Output the (x, y) coordinate of the center of the cell containing the given text.  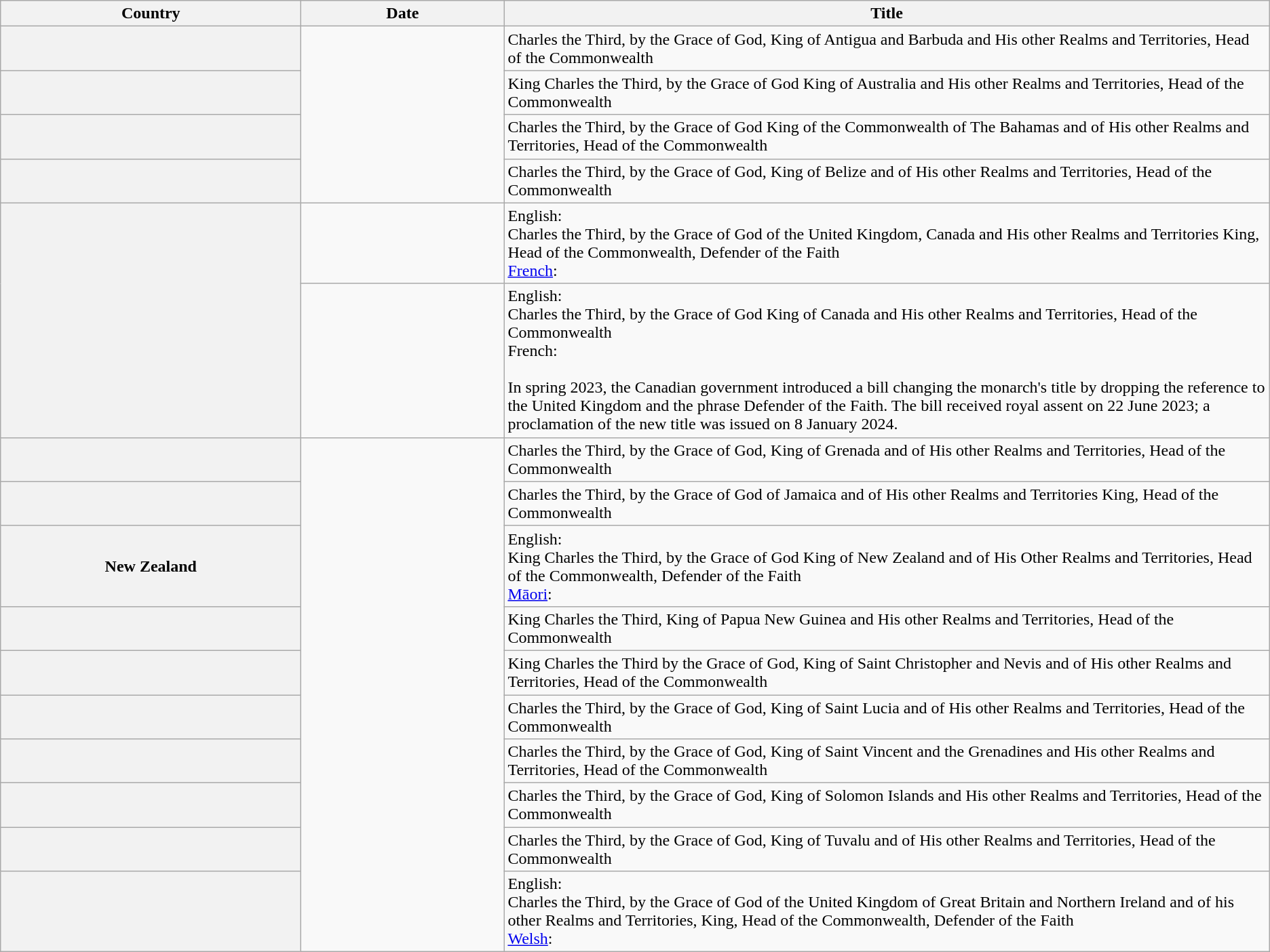
Charles the Third, by the Grace of God, King of Solomon Islands and His other Realms and Territories, Head of the Commonwealth (887, 806)
Charles the Third, by the Grace of God, King of Belize and of His other Realms and Territories, Head of the Commonwealth (887, 180)
New Zealand (151, 566)
Charles the Third, by the Grace of God, King of Tuvalu and of His other Realms and Territories, Head of the Commonwealth (887, 849)
Date (403, 14)
Charles the Third, by the Grace of God, King of Antigua and Barbuda and His other Realms and Territories, Head of the Commonwealth (887, 49)
King Charles the Third by the Grace of God, King of Saint Christopher and Nevis and of His other Realms and Territories, Head of the Commonwealth (887, 673)
Title (887, 14)
Charles the Third, by the Grace of God of Jamaica and of His other Realms and Territories King, Head of the Commonwealth (887, 503)
Charles the Third, by the Grace of God, King of Saint Vincent and the Grenadines and His other Realms and Territories, Head of the Commonwealth (887, 761)
King Charles the Third, by the Grace of God King of Australia and His other Realms and Territories, Head of the Commonwealth (887, 92)
Country (151, 14)
Charles the Third, by the Grace of God, King of Saint Lucia and of His other Realms and Territories, Head of the Commonwealth (887, 716)
King Charles the Third, King of Papua New Guinea and His other Realms and Territories, Head of the Commonwealth (887, 628)
Charles the Third, by the Grace of God King of the Commonwealth of The Bahamas and of His other Realms and Territories, Head of the Commonwealth (887, 137)
Charles the Third, by the Grace of God, King of Grenada and of His other Realms and Territories, Head of the Commonwealth (887, 460)
